Extract the (x, y) coordinate from the center of the cell holding the provided text.  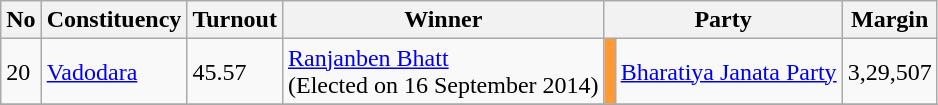
3,29,507 (890, 72)
Margin (890, 20)
Constituency (114, 20)
Winner (443, 20)
Ranjanben Bhatt(Elected on 16 September 2014) (443, 72)
Party (723, 20)
45.57 (235, 72)
Vadodara (114, 72)
No (21, 20)
Turnout (235, 20)
Bharatiya Janata Party (728, 72)
20 (21, 72)
